Return the [x, y] coordinate for the center point of the cell that contains the specified text.  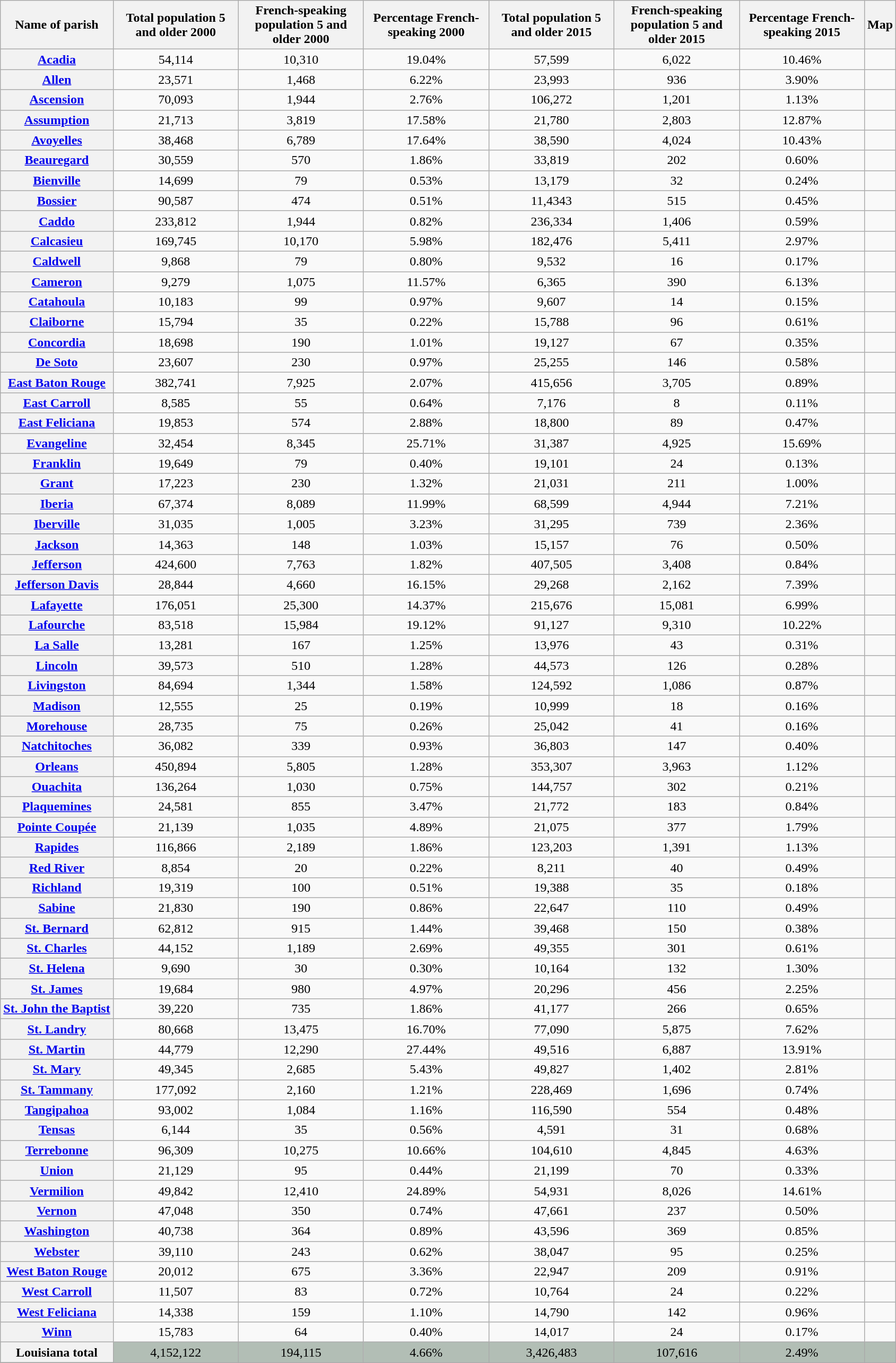
Franklin [57, 463]
47,661 [551, 1211]
16.15% [426, 584]
1,344 [301, 686]
2,162 [676, 584]
0.35% [802, 342]
0.33% [802, 1170]
Webster [57, 1251]
13,179 [551, 180]
301 [676, 948]
211 [676, 484]
1,075 [301, 282]
1,201 [676, 100]
Percentage French-speaking 2000 [426, 25]
132 [676, 969]
21,830 [176, 908]
167 [301, 645]
110 [676, 908]
1.58% [426, 686]
2,189 [301, 847]
5.43% [426, 1069]
Vernon [57, 1211]
10,170 [301, 241]
0.11% [802, 403]
9,607 [551, 302]
19.04% [426, 59]
0.26% [426, 726]
177,092 [176, 1090]
4,591 [551, 1130]
16.70% [426, 1029]
3,963 [676, 766]
243 [301, 1251]
980 [301, 989]
St. Helena [57, 969]
Caddo [57, 221]
0.24% [802, 180]
1,035 [301, 827]
6,789 [301, 140]
0.18% [802, 887]
302 [676, 787]
19.12% [426, 625]
77,090 [551, 1029]
Morehouse [57, 726]
17.64% [426, 140]
13.91% [802, 1049]
15,783 [176, 1332]
12.87% [802, 120]
5,875 [676, 1029]
Richland [57, 887]
36,082 [176, 746]
10,164 [551, 969]
0.75% [426, 787]
Union [57, 1170]
510 [301, 666]
9,279 [176, 282]
0.86% [426, 908]
3.90% [802, 80]
0.65% [802, 1009]
Winn [57, 1332]
70 [676, 1170]
12,555 [176, 706]
Pointe Coupée [57, 827]
144,757 [551, 787]
Cameron [57, 282]
Percentage French-speaking 2015 [802, 25]
40 [676, 867]
915 [301, 928]
6.99% [802, 605]
93,002 [176, 1110]
14.37% [426, 605]
4.97% [426, 989]
19,101 [551, 463]
76 [676, 544]
3.23% [426, 524]
0.30% [426, 969]
11,507 [176, 1292]
East Feliciana [57, 423]
83 [301, 1292]
9,868 [176, 261]
Bossier [57, 201]
31,387 [551, 443]
Catahoula [57, 302]
Orleans [57, 766]
2.88% [426, 423]
474 [301, 201]
2,160 [301, 1090]
Lafayette [57, 605]
0.72% [426, 1292]
183 [676, 807]
Tensas [57, 1130]
90,587 [176, 201]
14.61% [802, 1191]
9,690 [176, 969]
84,694 [176, 686]
382,741 [176, 383]
30,559 [176, 160]
735 [301, 1009]
Bienville [57, 180]
38,590 [551, 140]
1.82% [426, 564]
Iberville [57, 524]
21,031 [551, 484]
7,925 [301, 383]
424,600 [176, 564]
855 [301, 807]
Ouachita [57, 787]
6,887 [676, 1049]
St. Mary [57, 1069]
0.60% [802, 160]
450,894 [176, 766]
Tangipahoa [57, 1110]
21,772 [551, 807]
3.47% [426, 807]
11.99% [426, 504]
176,051 [176, 605]
East Baton Rouge [57, 383]
23,571 [176, 80]
64 [301, 1332]
2.49% [802, 1352]
369 [676, 1231]
Sabine [57, 908]
0.44% [426, 1170]
350 [301, 1211]
44,779 [176, 1049]
Natchitoches [57, 746]
49,355 [551, 948]
39,110 [176, 1251]
De Soto [57, 363]
202 [676, 160]
570 [301, 160]
Jackson [57, 544]
22,947 [551, 1272]
Livingston [57, 686]
15,794 [176, 322]
0.15% [802, 302]
15,788 [551, 322]
6,365 [551, 282]
43 [676, 645]
6,144 [176, 1130]
20 [301, 867]
Vermilion [57, 1191]
23,607 [176, 363]
3,705 [676, 383]
19,684 [176, 989]
150 [676, 928]
2.97% [802, 241]
1.03% [426, 544]
1.25% [426, 645]
0.58% [802, 363]
15,157 [551, 544]
27.44% [426, 1049]
2.76% [426, 100]
266 [676, 1009]
Total population 5 and older 2015 [551, 25]
0.96% [802, 1312]
20,296 [551, 989]
Acadia [57, 59]
0.28% [802, 666]
236,334 [551, 221]
215,676 [551, 605]
30 [301, 969]
Terrebonne [57, 1150]
10.43% [802, 140]
3,426,483 [551, 1352]
116,590 [551, 1110]
0.31% [802, 645]
574 [301, 423]
25,300 [301, 605]
0.13% [802, 463]
Lafourche [57, 625]
0.53% [426, 180]
107,616 [676, 1352]
146 [676, 363]
4.66% [426, 1352]
1,084 [301, 1110]
16 [676, 261]
0.25% [802, 1251]
67 [676, 342]
Evangeline [57, 443]
18 [676, 706]
209 [676, 1272]
19,388 [551, 887]
49,827 [551, 1069]
36,803 [551, 746]
39,573 [176, 666]
25 [301, 706]
18,698 [176, 342]
19,649 [176, 463]
0.64% [426, 403]
126 [676, 666]
57,599 [551, 59]
83,518 [176, 625]
17.58% [426, 120]
6.13% [802, 282]
0.59% [802, 221]
7,763 [301, 564]
14 [676, 302]
0.85% [802, 1231]
Total population 5 and older 2000 [176, 25]
2.25% [802, 989]
4,925 [676, 443]
515 [676, 201]
1.10% [426, 1312]
15,081 [676, 605]
West Baton Rouge [57, 1272]
8,026 [676, 1191]
554 [676, 1110]
1.00% [802, 484]
70,093 [176, 100]
8 [676, 403]
407,505 [551, 564]
80,668 [176, 1029]
St. Martin [57, 1049]
19,319 [176, 887]
2.07% [426, 383]
10,999 [551, 706]
2,803 [676, 120]
1,086 [676, 686]
67,374 [176, 504]
0.62% [426, 1251]
49,516 [551, 1049]
21,713 [176, 120]
25,255 [551, 363]
54,114 [176, 59]
Jefferson Davis [57, 584]
Concordia [57, 342]
62,812 [176, 928]
12,290 [301, 1049]
1.01% [426, 342]
0.19% [426, 706]
24,581 [176, 807]
10,764 [551, 1292]
6.22% [426, 80]
233,812 [176, 221]
25.71% [426, 443]
123,203 [551, 847]
7.62% [802, 1029]
25,042 [551, 726]
415,656 [551, 383]
8,089 [301, 504]
Beauregard [57, 160]
French-speaking population 5 and older 2015 [676, 25]
Iberia [57, 504]
24.89% [426, 1191]
96 [676, 322]
14,017 [551, 1332]
96,309 [176, 1150]
West Carroll [57, 1292]
8,854 [176, 867]
124,592 [551, 686]
353,307 [551, 766]
Name of parish [57, 25]
20,012 [176, 1272]
1,391 [676, 847]
89 [676, 423]
13,475 [301, 1029]
91,127 [551, 625]
4,660 [301, 584]
182,476 [551, 241]
Red River [57, 867]
4,152,122 [176, 1352]
1.30% [802, 969]
11.57% [426, 282]
142 [676, 1312]
4,024 [676, 140]
14,699 [176, 180]
44,152 [176, 948]
Lincoln [57, 666]
237 [676, 1211]
38,468 [176, 140]
38,047 [551, 1251]
104,610 [551, 1150]
377 [676, 827]
Ascension [57, 100]
3,408 [676, 564]
136,264 [176, 787]
8,585 [176, 403]
Map [881, 25]
Plaquemines [57, 807]
18,800 [551, 423]
14,790 [551, 1312]
0.48% [802, 1110]
390 [676, 282]
19,127 [551, 342]
Jefferson [57, 564]
0.21% [802, 787]
Rapides [57, 847]
169,745 [176, 241]
2.69% [426, 948]
31 [676, 1130]
21,075 [551, 827]
1.44% [426, 928]
Calcasieu [57, 241]
2.36% [802, 524]
East Carroll [57, 403]
28,844 [176, 584]
6,022 [676, 59]
17,223 [176, 484]
10.22% [802, 625]
23,993 [551, 80]
28,735 [176, 726]
Louisiana total [57, 1352]
54,931 [551, 1191]
4.63% [802, 1150]
194,115 [301, 1352]
0.82% [426, 221]
29,268 [551, 584]
5.98% [426, 241]
39,468 [551, 928]
39,220 [176, 1009]
100 [301, 887]
St. Landry [57, 1029]
10,310 [301, 59]
Avoyelles [57, 140]
Allen [57, 80]
147 [676, 746]
21,780 [551, 120]
3,819 [301, 120]
21,129 [176, 1170]
364 [301, 1231]
32,454 [176, 443]
13,976 [551, 645]
1,406 [676, 221]
5,411 [676, 241]
14,338 [176, 1312]
0.68% [802, 1130]
8,211 [551, 867]
148 [301, 544]
St. John the Baptist [57, 1009]
1.12% [802, 766]
French-speaking population 5 and older 2000 [301, 25]
7.21% [802, 504]
10,275 [301, 1150]
43,596 [551, 1231]
Claiborne [57, 322]
0.80% [426, 261]
228,469 [551, 1090]
13,281 [176, 645]
49,345 [176, 1069]
St. Charles [57, 948]
106,272 [551, 100]
Madison [57, 706]
33,819 [551, 160]
11,4343 [551, 201]
1,696 [676, 1090]
2.81% [802, 1069]
2,685 [301, 1069]
22,647 [551, 908]
7.39% [802, 584]
339 [301, 746]
0.56% [426, 1130]
0.91% [802, 1272]
10,183 [176, 302]
Washington [57, 1231]
456 [676, 989]
936 [676, 80]
4,944 [676, 504]
West Feliciana [57, 1312]
0.47% [802, 423]
7,176 [551, 403]
739 [676, 524]
0.38% [802, 928]
St. James [57, 989]
1,402 [676, 1069]
4,845 [676, 1150]
Grant [57, 484]
1.32% [426, 484]
10.46% [802, 59]
St. Tammany [57, 1090]
1.16% [426, 1110]
5,805 [301, 766]
116,866 [176, 847]
159 [301, 1312]
St. Bernard [57, 928]
14,363 [176, 544]
La Salle [57, 645]
21,199 [551, 1170]
1.21% [426, 1090]
32 [676, 180]
21,139 [176, 827]
1,468 [301, 80]
75 [301, 726]
41,177 [551, 1009]
10.66% [426, 1150]
47,048 [176, 1211]
15.69% [802, 443]
0.93% [426, 746]
12,410 [301, 1191]
3.36% [426, 1272]
1,005 [301, 524]
9,532 [551, 261]
0.45% [802, 201]
1.79% [802, 827]
49,842 [176, 1191]
Caldwell [57, 261]
675 [301, 1272]
68,599 [551, 504]
44,573 [551, 666]
41 [676, 726]
19,853 [176, 423]
9,310 [676, 625]
1,030 [301, 787]
15,984 [301, 625]
31,295 [551, 524]
Assumption [57, 120]
0.87% [802, 686]
31,035 [176, 524]
1,189 [301, 948]
40,738 [176, 1231]
4.89% [426, 827]
55 [301, 403]
8,345 [301, 443]
99 [301, 302]
